Extract the [X, Y] coordinate from the center of the cell holding the provided text.  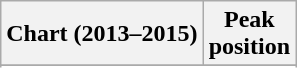
Chart (2013–2015) [102, 34]
Peakposition [249, 34]
